Capture the cell that displays the provided text and extract its [x, y] central coordinate. 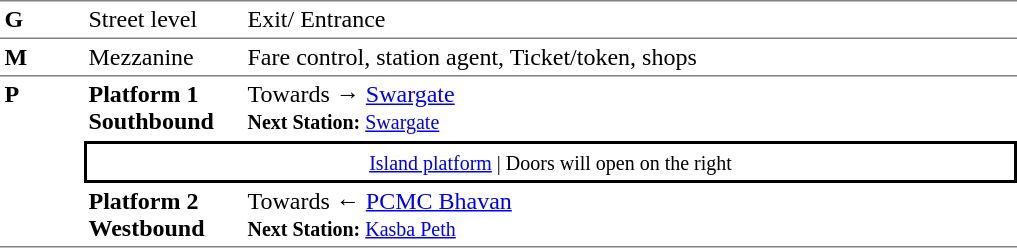
P [42, 162]
Street level [164, 20]
Towards → SwargateNext Station: Swargate [630, 108]
Fare control, station agent, Ticket/token, shops [630, 58]
Exit/ Entrance [630, 20]
Towards ← PCMC BhavanNext Station: Kasba Peth [630, 215]
Platform 2Westbound [164, 215]
Platform 1Southbound [164, 108]
M [42, 58]
Island platform | Doors will open on the right [550, 162]
Mezzanine [164, 58]
G [42, 20]
